Scan for the cell matching the given text and deliver its (x, y) coordinate at center. 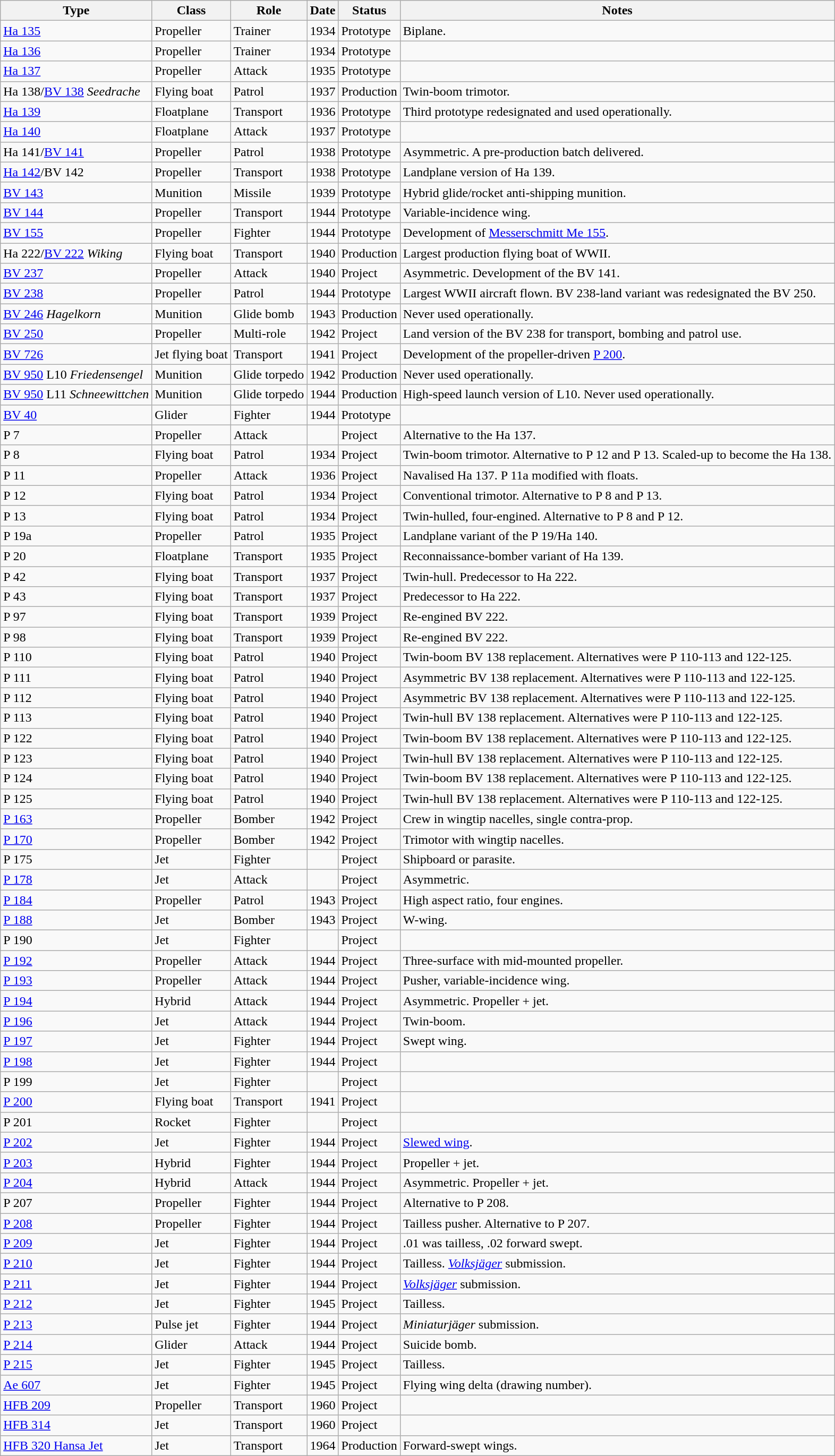
Asymmetric. (617, 879)
P 7 (76, 435)
W-wing. (617, 920)
P 175 (76, 859)
Third prototype redesignated and used operationally. (617, 112)
P 188 (76, 920)
P 203 (76, 1162)
P 212 (76, 1304)
P 111 (76, 678)
Crew in wingtip nacelles, single contra-prop. (617, 819)
Date (323, 11)
Development of the propeller-driven P 200. (617, 354)
P 12 (76, 495)
Shipboard or parasite. (617, 859)
Asymmetric. Development of the BV 141. (617, 273)
P 98 (76, 637)
P 163 (76, 819)
HFB 320 Hansa Jet (76, 1445)
Alternative to P 208. (617, 1203)
HFB 314 (76, 1425)
P 19a (76, 536)
Landplane variant of the P 19/Ha 140. (617, 536)
Ha 135 (76, 31)
P 214 (76, 1344)
Volksjäger submission. (617, 1284)
Pusher, variable-incidence wing. (617, 981)
Jet flying boat (191, 354)
Ha 140 (76, 132)
P 42 (76, 576)
Alternative to the Ha 137. (617, 435)
Class (191, 11)
Ha 136 (76, 51)
Hybrid glide/rocket anti-shipping munition. (617, 192)
Asymmetric. A pre-production batch delivered. (617, 152)
BV 40 (76, 415)
BV 250 (76, 334)
Pulse jet (191, 1324)
P 122 (76, 738)
BV 144 (76, 212)
P 198 (76, 1061)
P 215 (76, 1365)
Trimotor with wingtip nacelles. (617, 839)
Role (269, 11)
Swept wing. (617, 1041)
Ha 139 (76, 112)
P 194 (76, 1001)
Miniaturjäger submission. (617, 1324)
P 201 (76, 1122)
P 124 (76, 778)
Ha 141/BV 141 (76, 152)
Suicide bomb. (617, 1344)
P 8 (76, 455)
P 190 (76, 940)
Ha 137 (76, 71)
Ae 607 (76, 1385)
Variable-incidence wing. (617, 212)
Tailless. Volksjäger submission. (617, 1264)
P 213 (76, 1324)
P 11 (76, 475)
Missile (269, 192)
High aspect ratio, four engines. (617, 900)
P 123 (76, 758)
HFB 209 (76, 1405)
BV 155 (76, 233)
P 184 (76, 900)
P 112 (76, 698)
Glide bomb (269, 314)
P 204 (76, 1183)
BV 238 (76, 294)
Notes (617, 11)
Twin-hulled, four-engined. Alternative to P 8 and P 12. (617, 516)
P 192 (76, 961)
Largest production flying boat of WWII. (617, 253)
Landplane version of Ha 139. (617, 172)
P 202 (76, 1142)
Predecessor to Ha 222. (617, 597)
Land version of the BV 238 for transport, bombing and patrol use. (617, 334)
P 199 (76, 1082)
P 207 (76, 1203)
P 200 (76, 1102)
BV 237 (76, 273)
Twin-boom. (617, 1021)
Reconnaissance-bomber variant of Ha 139. (617, 556)
Tailless pusher. Alternative to P 207. (617, 1223)
BV 726 (76, 354)
Development of Messerschmitt Me 155. (617, 233)
P 193 (76, 981)
P 110 (76, 657)
P 170 (76, 839)
P 210 (76, 1264)
Slewed wing. (617, 1142)
P 13 (76, 516)
P 196 (76, 1021)
P 97 (76, 617)
Flying wing delta (drawing number). (617, 1385)
Twin-boom trimotor. (617, 91)
Conventional trimotor. Alternative to P 8 and P 13. (617, 495)
Propeller + jet. (617, 1162)
P 125 (76, 799)
P 20 (76, 556)
P 197 (76, 1041)
BV 246 Hagelkorn (76, 314)
Three-surface with mid-mounted propeller. (617, 961)
Biplane. (617, 31)
Largest WWII aircraft flown. BV 238-land variant was redesignated the BV 250. (617, 294)
Status (369, 11)
Navalised Ha 137. P 11a modified with floats. (617, 475)
High-speed launch version of L10. Never used operationally. (617, 395)
P 43 (76, 597)
Twin-hull. Predecessor to Ha 222. (617, 576)
Type (76, 11)
P 211 (76, 1284)
Multi-role (269, 334)
Ha 138/BV 138 Seedrache (76, 91)
Forward-swept wings. (617, 1445)
P 178 (76, 879)
Twin-boom trimotor. Alternative to P 12 and P 13. Scaled-up to become the Ha 138. (617, 455)
Rocket (191, 1122)
BV 950 L11 Schneewittchen (76, 395)
Ha 142/BV 142 (76, 172)
P 209 (76, 1244)
P 208 (76, 1223)
BV 143 (76, 192)
1964 (323, 1445)
BV 950 L10 Friedensengel (76, 374)
P 113 (76, 718)
.01 was tailless, .02 forward swept. (617, 1244)
Ha 222/BV 222 Wiking (76, 253)
